Identify which cell holds the provided text, then report its [X, Y] central coordinate. 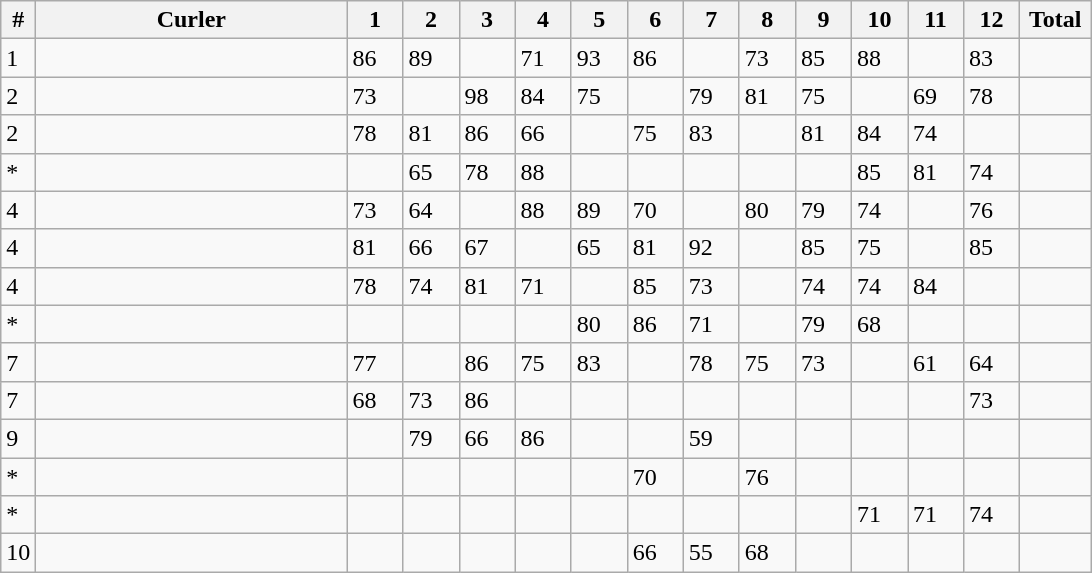
6 [655, 20]
77 [375, 362]
12 [992, 20]
93 [599, 58]
Total [1056, 20]
69 [936, 96]
3 [487, 20]
# [18, 20]
5 [599, 20]
98 [487, 96]
11 [936, 20]
Curler [192, 20]
55 [711, 553]
67 [487, 248]
59 [711, 438]
61 [936, 362]
8 [767, 20]
92 [711, 248]
